Find where the given text appears and provide that cell's center as (x, y) coordinate. 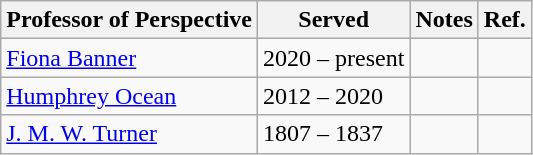
Ref. (504, 20)
J. M. W. Turner (130, 134)
Professor of Perspective (130, 20)
2012 – 2020 (334, 96)
Notes (444, 20)
Served (334, 20)
1807 – 1837 (334, 134)
2020 – present (334, 58)
Humphrey Ocean (130, 96)
Fiona Banner (130, 58)
